Extract the [X, Y] coordinate from the center of the cell holding the provided text.  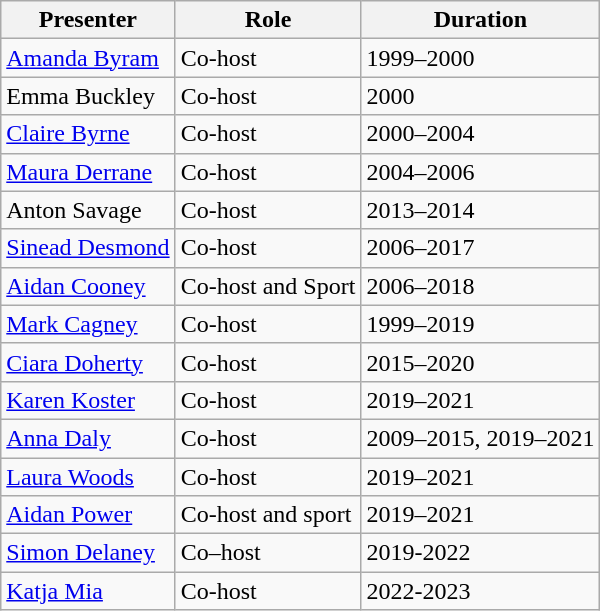
2009–2015, 2019–2021 [480, 438]
2006–2017 [480, 248]
Anna Daly [88, 438]
Anton Savage [88, 210]
Laura Woods [88, 477]
Maura Derrane [88, 172]
1999–2000 [480, 58]
1999–2019 [480, 324]
Ciara Doherty [88, 362]
Role [268, 20]
Katja Mia [88, 591]
Co–host [268, 553]
Mark Cagney [88, 324]
2015–2020 [480, 362]
2006–2018 [480, 286]
Amanda Byram [88, 58]
Co-host and sport [268, 515]
2004–2006 [480, 172]
2000 [480, 96]
Sinead Desmond [88, 248]
Simon Delaney [88, 553]
Aidan Power [88, 515]
Aidan Cooney [88, 286]
2000–2004 [480, 134]
Karen Koster [88, 400]
Claire Byrne [88, 134]
Duration [480, 20]
Co-host and Sport [268, 286]
Emma Buckley [88, 96]
2013–2014 [480, 210]
Presenter [88, 20]
2019-2022 [480, 553]
2022-2023 [480, 591]
